Output the [X, Y] coordinate of the center of the cell containing the given text.  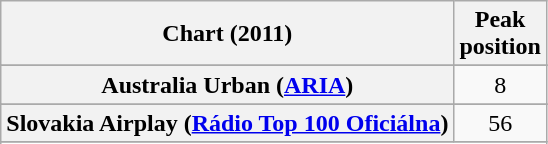
Chart (2011) [228, 34]
Australia Urban (ARIA) [228, 85]
56 [500, 123]
Slovakia Airplay (Rádio Top 100 Oficiálna) [228, 123]
Peakposition [500, 34]
8 [500, 85]
